Identify which cell holds the provided text, then report its [x, y] central coordinate. 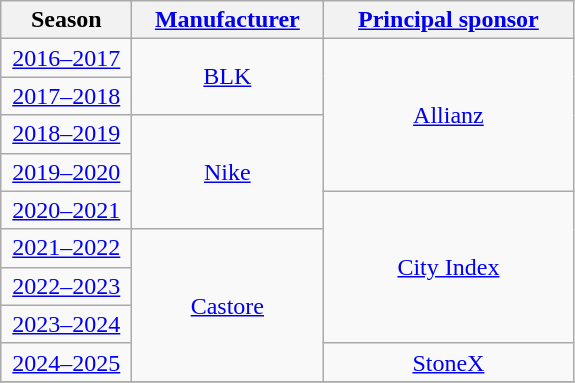
Allianz [448, 115]
StoneX [448, 362]
2020–2021 [66, 210]
2018–2019 [66, 134]
Manufacturer [228, 20]
Castore [228, 305]
2021–2022 [66, 248]
Nike [228, 172]
Principal sponsor [448, 20]
City Index [448, 267]
BLK [228, 77]
2017–2018 [66, 96]
2022–2023 [66, 286]
Season [66, 20]
2024–2025 [66, 362]
2023–2024 [66, 324]
2016–2017 [66, 58]
2019–2020 [66, 172]
